Capture the cell that displays the provided text and extract its [X, Y] central coordinate. 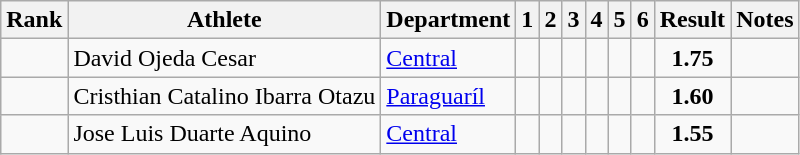
1.60 [692, 96]
4 [596, 20]
Cristhian Catalino Ibarra Otazu [224, 96]
Jose Luis Duarte Aquino [224, 134]
Rank [34, 20]
6 [642, 20]
Notes [765, 20]
Department [448, 20]
Paraguaríl [448, 96]
Athlete [224, 20]
Result [692, 20]
1.55 [692, 134]
1 [528, 20]
David Ojeda Cesar [224, 58]
5 [620, 20]
2 [550, 20]
1.75 [692, 58]
3 [574, 20]
